Pinpoint the cell where the given text exists, returning its (X, Y) midpoint coordinate. 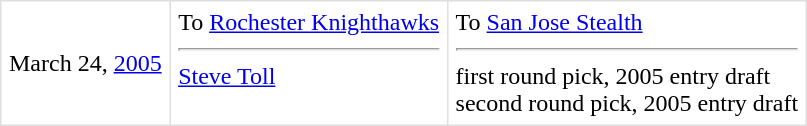
To Rochester Knighthawks Steve Toll (308, 63)
To San Jose Stealth first round pick, 2005 entry draftsecond round pick, 2005 entry draft (626, 63)
March 24, 2005 (86, 63)
